Provide the [X, Y] coordinate of the cell's center where the given text is located.  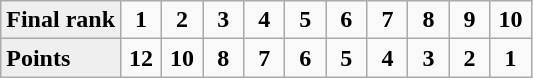
Points [61, 58]
Final rank [61, 20]
9 [470, 20]
12 [142, 58]
